Output the [X, Y] coordinate of the center of the cell containing the given text.  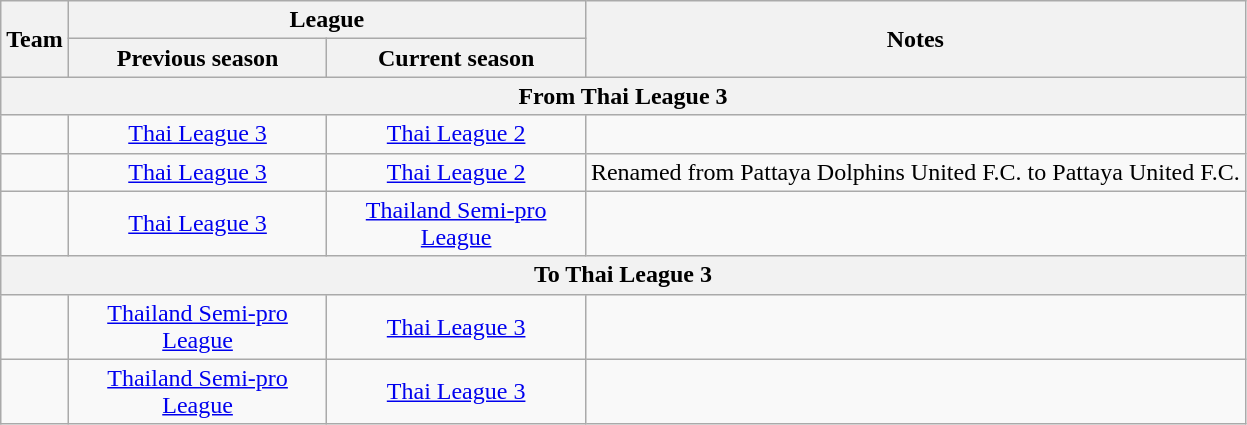
League [326, 20]
Current season [456, 58]
Renamed from Pattaya Dolphins United F.C. to Pattaya United F.C. [915, 172]
Previous season [198, 58]
Notes [915, 39]
Team [35, 39]
From Thai League 3 [623, 96]
To Thai League 3 [623, 275]
